Output the (X, Y) coordinate of the center of the cell containing the given text.  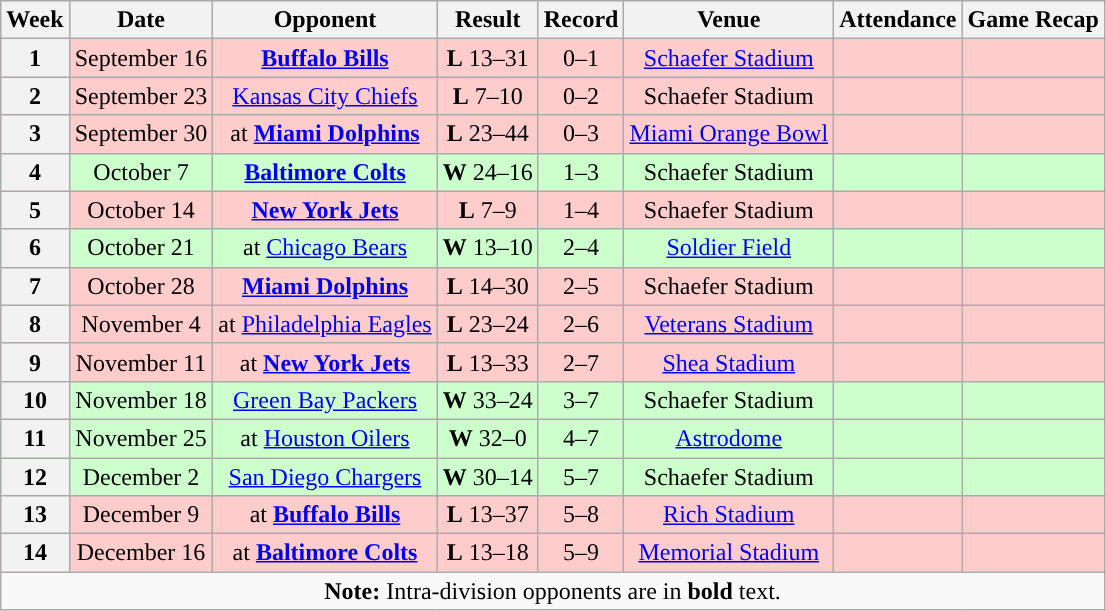
2–6 (581, 324)
W 32–0 (488, 438)
6 (35, 248)
4–7 (581, 438)
November 18 (141, 400)
Baltimore Colts (325, 172)
W 33–24 (488, 400)
3–7 (581, 400)
4 (35, 172)
September 16 (141, 58)
Note: Intra-division opponents are in bold text. (553, 591)
New York Jets (325, 210)
Opponent (325, 20)
Kansas City Chiefs (325, 96)
W 30–14 (488, 477)
Game Recap (1033, 20)
12 (35, 477)
7 (35, 286)
October 28 (141, 286)
9 (35, 362)
0–3 (581, 134)
L 23–44 (488, 134)
September 23 (141, 96)
Buffalo Bills (325, 58)
1–4 (581, 210)
5–9 (581, 553)
L 13–31 (488, 58)
L 13–37 (488, 515)
Astrodome (729, 438)
at Chicago Bears (325, 248)
November 11 (141, 362)
December 9 (141, 515)
Week (35, 20)
1–3 (581, 172)
San Diego Chargers (325, 477)
Record (581, 20)
1 (35, 58)
Veterans Stadium (729, 324)
Memorial Stadium (729, 553)
2–7 (581, 362)
at Houston Oilers (325, 438)
October 7 (141, 172)
at Miami Dolphins (325, 134)
2 (35, 96)
at Baltimore Colts (325, 553)
December 16 (141, 553)
Result (488, 20)
11 (35, 438)
October 21 (141, 248)
L 23–24 (488, 324)
2–4 (581, 248)
December 2 (141, 477)
October 14 (141, 210)
0–1 (581, 58)
Venue (729, 20)
0–2 (581, 96)
W 24–16 (488, 172)
8 (35, 324)
L 7–9 (488, 210)
13 (35, 515)
Attendance (898, 20)
L 7–10 (488, 96)
L 13–18 (488, 553)
5 (35, 210)
Shea Stadium (729, 362)
5–8 (581, 515)
W 13–10 (488, 248)
September 30 (141, 134)
L 14–30 (488, 286)
at Philadelphia Eagles (325, 324)
L 13–33 (488, 362)
10 (35, 400)
November 25 (141, 438)
at Buffalo Bills (325, 515)
at New York Jets (325, 362)
3 (35, 134)
Rich Stadium (729, 515)
2–5 (581, 286)
Soldier Field (729, 248)
November 4 (141, 324)
14 (35, 553)
Green Bay Packers (325, 400)
5–7 (581, 477)
Date (141, 20)
Miami Dolphins (325, 286)
Miami Orange Bowl (729, 134)
